Scan for the cell matching the given text and deliver its [x, y] coordinate at center. 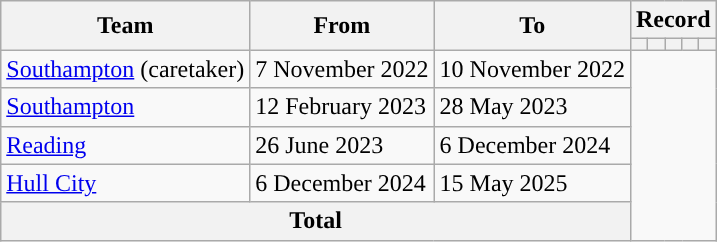
26 June 2023 [342, 145]
Southampton [126, 107]
Reading [126, 145]
15 May 2025 [532, 183]
Southampton (caretaker) [126, 69]
To [532, 26]
Record [673, 20]
Hull City [126, 183]
Total [316, 221]
Team [126, 26]
From [342, 26]
12 February 2023 [342, 107]
28 May 2023 [532, 107]
10 November 2022 [532, 69]
7 November 2022 [342, 69]
